For the text-containing cell, return its midpoint in (x, y) coordinate format. 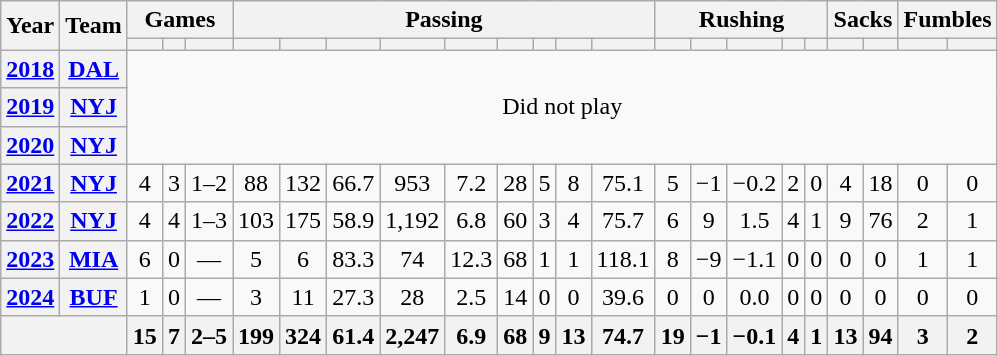
27.3 (354, 297)
MIA (94, 259)
953 (412, 183)
39.6 (623, 297)
Team (94, 26)
61.4 (354, 335)
1.5 (754, 221)
74 (412, 259)
324 (304, 335)
7.2 (472, 183)
58.9 (354, 221)
−1.1 (754, 259)
2022 (30, 221)
6.8 (472, 221)
2018 (30, 69)
2021 (30, 183)
18 (880, 183)
15 (144, 335)
−0.1 (754, 335)
1–2 (208, 183)
DAL (94, 69)
88 (256, 183)
94 (880, 335)
2019 (30, 107)
118.1 (623, 259)
132 (304, 183)
Fumbles (948, 20)
12.3 (472, 259)
75.1 (623, 183)
2–5 (208, 335)
11 (304, 297)
Year (30, 26)
2023 (30, 259)
19 (672, 335)
175 (304, 221)
Passing (444, 20)
Rushing (742, 20)
7 (174, 335)
Games (180, 20)
14 (516, 297)
76 (880, 221)
74.7 (623, 335)
83.3 (354, 259)
0.0 (754, 297)
75.7 (623, 221)
2020 (30, 145)
199 (256, 335)
−0.2 (754, 183)
−9 (708, 259)
2.5 (472, 297)
Did not play (562, 107)
1–3 (208, 221)
1,192 (412, 221)
66.7 (354, 183)
6.9 (472, 335)
Sacks (863, 20)
60 (516, 221)
BUF (94, 297)
103 (256, 221)
2024 (30, 297)
2,247 (412, 335)
